Detect which cell encompasses the target text, then output its [x, y] center coordinate. 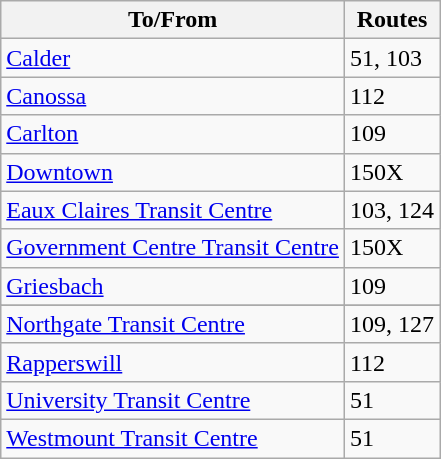
Westmount Transit Centre [173, 438]
Downtown [173, 172]
51, 103 [392, 58]
Routes [392, 20]
Northgate Transit Centre [173, 324]
Canossa [173, 96]
Griesbach [173, 286]
Government Centre Transit Centre [173, 248]
103, 124 [392, 210]
109, 127 [392, 324]
University Transit Centre [173, 400]
Carlton [173, 134]
To/From [173, 20]
Calder [173, 58]
Eaux Claires Transit Centre [173, 210]
Rapperswill [173, 362]
